Find where the given text appears and provide that cell's center as [x, y] coordinate. 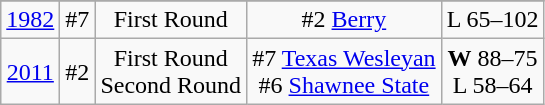
#7 Texas Wesleyan#6 Shawnee State [344, 72]
1982 [30, 20]
2011 [30, 72]
W 88–75L 58–64 [492, 72]
L 65–102 [492, 20]
First Round [171, 20]
#2 [78, 72]
#7 [78, 20]
#2 Berry [344, 20]
First RoundSecond Round [171, 72]
